Identify which cell holds the provided text, then report its [X, Y] central coordinate. 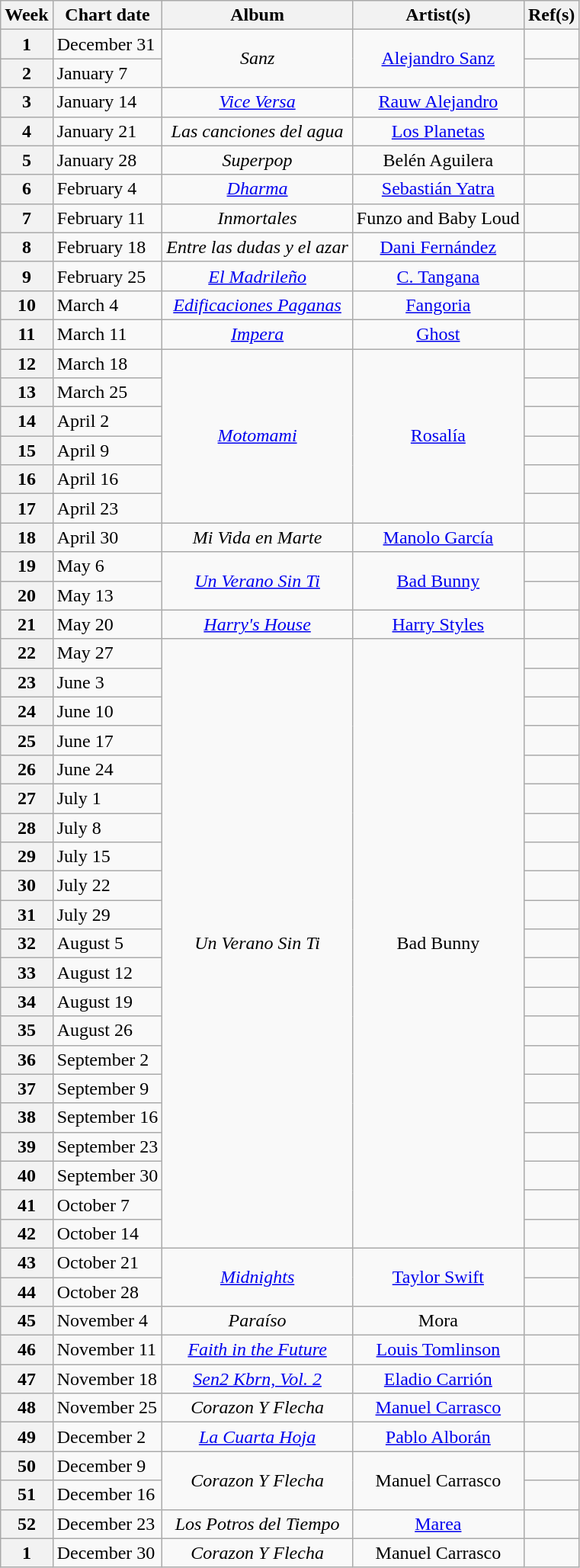
March 18 [107, 364]
28 [27, 827]
Harry's House [258, 624]
Dani Fernández [437, 247]
April 23 [107, 508]
50 [27, 1466]
24 [27, 711]
Sen2 Kbrn, Vol. 2 [258, 1379]
August 19 [107, 1002]
31 [27, 915]
4 [27, 131]
Marea [437, 1524]
December 9 [107, 1466]
January 28 [107, 160]
Edificaciones Paganas [258, 305]
September 23 [107, 1146]
52 [27, 1524]
June 3 [107, 682]
La Cuarta Hoja [258, 1437]
9 [27, 276]
May 6 [107, 566]
Dharma [258, 189]
34 [27, 1002]
51 [27, 1495]
C. Tangana [437, 276]
5 [27, 160]
March 11 [107, 334]
July 1 [107, 798]
Ghost [437, 334]
Superpop [258, 160]
May 20 [107, 624]
42 [27, 1233]
October 14 [107, 1233]
7 [27, 218]
Rauw Alejandro [437, 102]
January 14 [107, 102]
January 7 [107, 73]
April 30 [107, 537]
Midnights [258, 1277]
January 21 [107, 131]
41 [27, 1204]
December 31 [107, 44]
22 [27, 653]
October 7 [107, 1204]
18 [27, 537]
August 5 [107, 944]
Artist(s) [437, 15]
July 22 [107, 886]
April 2 [107, 422]
Week [27, 15]
December 16 [107, 1495]
Entre las dudas y el azar [258, 247]
14 [27, 422]
30 [27, 886]
25 [27, 740]
Las canciones del agua [258, 131]
Eladio Carrión [437, 1379]
33 [27, 973]
El Madrileño [258, 276]
September 2 [107, 1060]
August 12 [107, 973]
11 [27, 334]
December 23 [107, 1524]
February 25 [107, 276]
44 [27, 1292]
Faith in the Future [258, 1350]
September 9 [107, 1089]
Vice Versa [258, 102]
Motomami [258, 436]
Taylor Swift [437, 1277]
27 [27, 798]
Rosalía [437, 436]
Chart date [107, 15]
Sanz [258, 59]
3 [27, 102]
July 15 [107, 857]
Louis Tomlinson [437, 1350]
February 4 [107, 189]
Alejandro Sanz [437, 59]
39 [27, 1146]
38 [27, 1117]
October 21 [107, 1262]
45 [27, 1321]
December 30 [107, 1553]
December 2 [107, 1437]
26 [27, 769]
17 [27, 508]
October 28 [107, 1292]
20 [27, 595]
April 9 [107, 451]
May 27 [107, 653]
10 [27, 305]
8 [27, 247]
June 17 [107, 740]
Mora [437, 1321]
Fangoria [437, 305]
Harry Styles [437, 624]
49 [27, 1437]
Los Potros del Tiempo [258, 1524]
Sebastián Yatra [437, 189]
37 [27, 1089]
Album [258, 15]
June 10 [107, 711]
Belén Aguilera [437, 160]
February 11 [107, 218]
40 [27, 1175]
Funzo and Baby Loud [437, 218]
21 [27, 624]
Inmortales [258, 218]
November 4 [107, 1321]
48 [27, 1408]
46 [27, 1350]
February 18 [107, 247]
12 [27, 364]
23 [27, 682]
July 8 [107, 827]
March 25 [107, 393]
March 4 [107, 305]
September 30 [107, 1175]
35 [27, 1031]
16 [27, 479]
November 11 [107, 1350]
Paraíso [258, 1321]
Impera [258, 334]
November 25 [107, 1408]
13 [27, 393]
July 29 [107, 915]
2 [27, 73]
Ref(s) [551, 15]
47 [27, 1379]
43 [27, 1262]
29 [27, 857]
Mi Vida en Marte [258, 537]
November 18 [107, 1379]
15 [27, 451]
19 [27, 566]
Manolo García [437, 537]
32 [27, 944]
September 16 [107, 1117]
Pablo Alborán [437, 1437]
Los Planetas [437, 131]
May 13 [107, 595]
36 [27, 1060]
April 16 [107, 479]
August 26 [107, 1031]
June 24 [107, 769]
6 [27, 189]
